Determine the [x, y] coordinate at the center of the cell enclosing the given text.  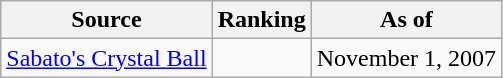
As of [406, 20]
Sabato's Crystal Ball [106, 58]
November 1, 2007 [406, 58]
Source [106, 20]
Ranking [262, 20]
